Return [x, y] of the center of cell containing provided text 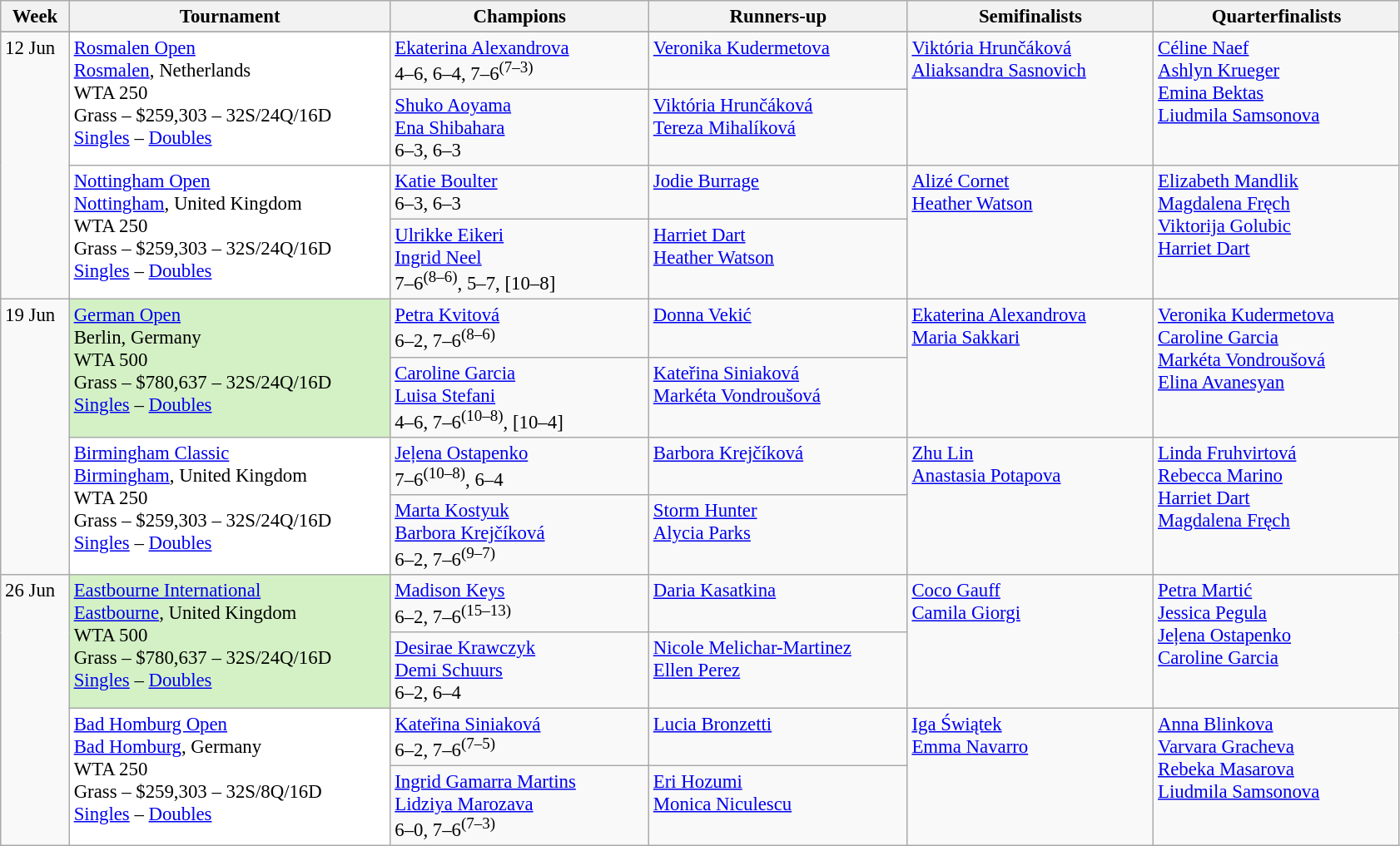
26 Jun [35, 710]
Elizabeth Mandlik Magdalena Fręch Viktorija Golubic Harriet Dart [1277, 233]
Shuko Aoyama Ena Shibahara6–3, 6–3 [519, 128]
Caroline Garcia Luisa Stefani4–6, 7–6(10–8), [10–4] [519, 397]
Jeļena Ostapenko7–6(10–8), 6–4 [519, 466]
Petra Martić Jessica Pegula Jeļena Ostapenko Caroline Garcia [1277, 642]
Desirae Krawczyk Demi Schuurs6–2, 6–4 [519, 670]
Lucia Bronzetti [779, 737]
Daria Kasatkina [779, 604]
Zhu Lin Anastasia Potapova [1030, 506]
Quarterfinalists [1277, 17]
Nottingham OpenNottingham, United KingdomWTA 250Grass – $259,303 – 32S/24Q/16DSingles – Doubles [230, 233]
Coco Gauff Camila Giorgi [1030, 642]
Veronika Kudermetova [779, 62]
Veronika Kudermetova Caroline Garcia Markéta Vondroušová Elina Avanesyan [1277, 368]
Ingrid Gamarra Martins Lidziya Marozava6–0, 7–6(7–3) [519, 806]
Ekaterina Alexandrova Maria Sakkari [1030, 368]
Iga Świątek Emma Navarro [1030, 777]
Linda Fruhvirtová Rebecca Marino Harriet Dart Magdalena Fręch [1277, 506]
Marta Kostyuk Barbora Krejčíková6–2, 7–6(9–7) [519, 535]
Tournament [230, 17]
Ekaterina Alexandrova4–6, 6–4, 7–6(7–3) [519, 62]
Kateřina Siniaková6–2, 7–6(7–5) [519, 737]
Week [35, 17]
Jodie Burrage [779, 193]
Katie Boulter6–3, 6–3 [519, 193]
Semifinalists [1030, 17]
19 Jun [35, 438]
Madison Keys6–2, 7–6(15–13) [519, 604]
Ulrikke Eikeri Ingrid Neel7–6(8–6), 5–7, [10–8] [519, 260]
Alizé Cornet Heather Watson [1030, 233]
Anna Blinkova Varvara Gracheva Rebeka Masarova Liudmila Samsonova [1277, 777]
Eastbourne InternationalEastbourne, United KingdomWTA 500Grass – $780,637 – 32S/24Q/16DSingles – Doubles [230, 642]
Champions [519, 17]
Bad Homburg OpenBad Homburg, GermanyWTA 250Grass – $259,303 – 32S/8Q/16DSingles – Doubles [230, 777]
German OpenBerlin, GermanyWTA 500Grass – $780,637 – 32S/24Q/16DSingles – Doubles [230, 368]
Petra Kvitová6–2, 7–6(8–6) [519, 328]
Runners-up [779, 17]
Céline Naef Ashlyn Krueger Emina Bektas Liudmila Samsonova [1277, 100]
Rosmalen OpenRosmalen, NetherlandsWTA 250Grass – $259,303 – 32S/24Q/16DSingles – Doubles [230, 100]
Storm Hunter Alycia Parks [779, 535]
Barbora Krejčíková [779, 466]
Eri Hozumi Monica Niculescu [779, 806]
Donna Vekić [779, 328]
Kateřina Siniaková Markéta Vondroušová [779, 397]
Nicole Melichar-Martinez Ellen Perez [779, 670]
12 Jun [35, 166]
Harriet Dart Heather Watson [779, 260]
Birmingham ClassicBirmingham, United KingdomWTA 250Grass – $259,303 – 32S/24Q/16DSingles – Doubles [230, 506]
Viktória Hrunčáková Tereza Mihalíková [779, 128]
Viktória Hrunčáková Aliaksandra Sasnovich [1030, 100]
